For the text-containing cell, return its midpoint in [X, Y] coordinate format. 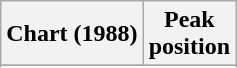
Chart (1988) [72, 34]
Peakposition [189, 34]
